Locate the cell with the specified text and output its (X, Y) center coordinate. 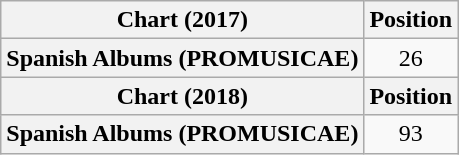
Chart (2017) (182, 20)
26 (411, 58)
Chart (2018) (182, 96)
93 (411, 134)
